Scan for the cell matching the given text and deliver its [x, y] coordinate at center. 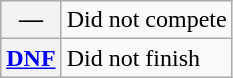
DNF [31, 58]
Did not finish [146, 58]
Did not compete [146, 20]
— [31, 20]
